Return the [X, Y] coordinate for the center point of the cell that contains the specified text.  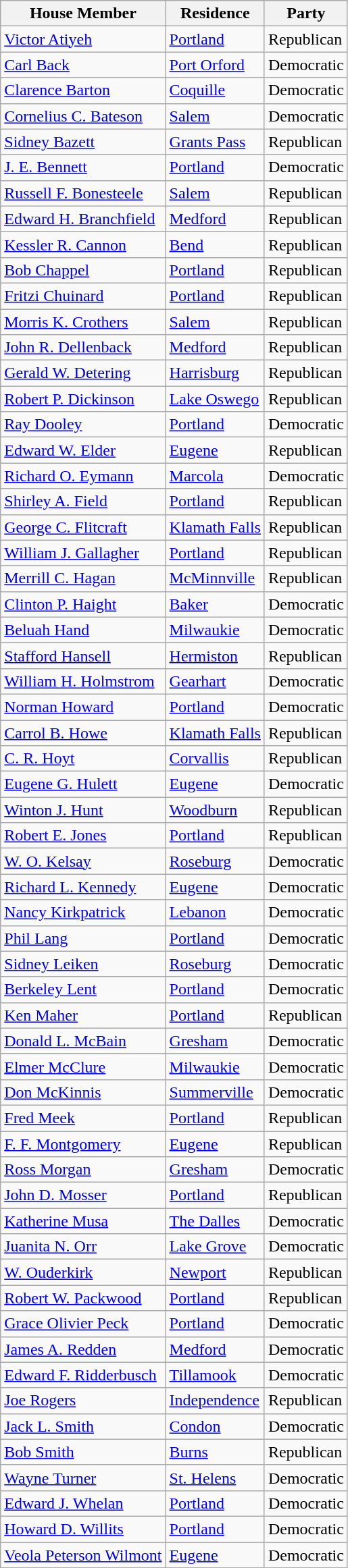
Woodburn [215, 810]
Bob Smith [83, 1452]
Edward F. Ridderbusch [83, 1375]
Elmer McClure [83, 1066]
Carrol B. Howe [83, 732]
Fritzi Chuinard [83, 296]
Edward J. Whelan [83, 1503]
Port Orford [215, 65]
Katherine Musa [83, 1221]
Tillamook [215, 1375]
St. Helens [215, 1478]
McMinnville [215, 578]
Gearhart [215, 681]
Burns [215, 1452]
C. R. Hoyt [83, 759]
Cornelius C. Bateson [83, 116]
Juanita N. Orr [83, 1247]
Bob Chappel [83, 270]
Ken Maher [83, 1015]
Morris K. Crothers [83, 322]
James A. Redden [83, 1349]
Party [305, 13]
F. F. Montgomery [83, 1144]
William J. Gallagher [83, 553]
Clinton P. Haight [83, 604]
Independence [215, 1401]
W. Ouderkirk [83, 1272]
Richard O. Eymann [83, 476]
Bend [215, 244]
Donald L. McBain [83, 1041]
Clarence Barton [83, 90]
Sidney Bazett [83, 142]
Robert P. Dickinson [83, 399]
Newport [215, 1272]
Sidney Leiken [83, 964]
Russell F. Bonesteele [83, 193]
Richard L. Kennedy [83, 887]
Lebanon [215, 913]
John D. Mosser [83, 1195]
George C. Flitcraft [83, 527]
Grace Olivier Peck [83, 1324]
John R. Dellenback [83, 348]
Don McKinnis [83, 1092]
Ray Dooley [83, 425]
Edward W. Elder [83, 450]
House Member [83, 13]
Veola Peterson Wilmont [83, 1555]
Robert W. Packwood [83, 1298]
Victor Atiyeh [83, 39]
Marcola [215, 476]
W. O. Kelsay [83, 861]
Winton J. Hunt [83, 810]
Norman Howard [83, 707]
Fred Meek [83, 1118]
Robert E. Jones [83, 836]
Summerville [215, 1092]
Jack L. Smith [83, 1426]
Grants Pass [215, 142]
Lake Oswego [215, 399]
Baker [215, 604]
Joe Rogers [83, 1401]
Carl Back [83, 65]
Beluah Hand [83, 630]
Lake Grove [215, 1247]
Phil Lang [83, 938]
Gerald W. Detering [83, 373]
Coquille [215, 90]
The Dalles [215, 1221]
Kessler R. Cannon [83, 244]
Edward H. Branchfield [83, 219]
Howard D. Willits [83, 1529]
Ross Morgan [83, 1170]
Condon [215, 1426]
Berkeley Lent [83, 990]
Shirley A. Field [83, 502]
J. E. Bennett [83, 167]
Residence [215, 13]
Wayne Turner [83, 1478]
Harrisburg [215, 373]
Corvallis [215, 759]
Eugene G. Hulett [83, 784]
Merrill C. Hagan [83, 578]
Hermiston [215, 655]
William H. Holmstrom [83, 681]
Stafford Hansell [83, 655]
Nancy Kirkpatrick [83, 913]
